Pinpoint the cell where the given text exists, returning its [X, Y] midpoint coordinate. 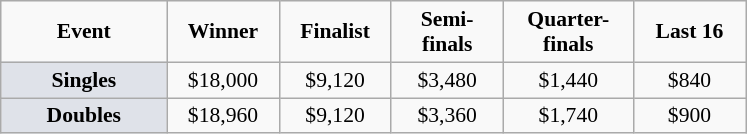
Doubles [84, 116]
Semi-finals [447, 32]
Last 16 [689, 32]
$1,440 [568, 80]
Winner [223, 32]
Event [84, 32]
$18,960 [223, 116]
Finalist [335, 32]
$840 [689, 80]
Quarter-finals [568, 32]
$900 [689, 116]
$3,360 [447, 116]
$1,740 [568, 116]
$3,480 [447, 80]
$18,000 [223, 80]
Singles [84, 80]
